For the text-containing cell, return its midpoint in [X, Y] coordinate format. 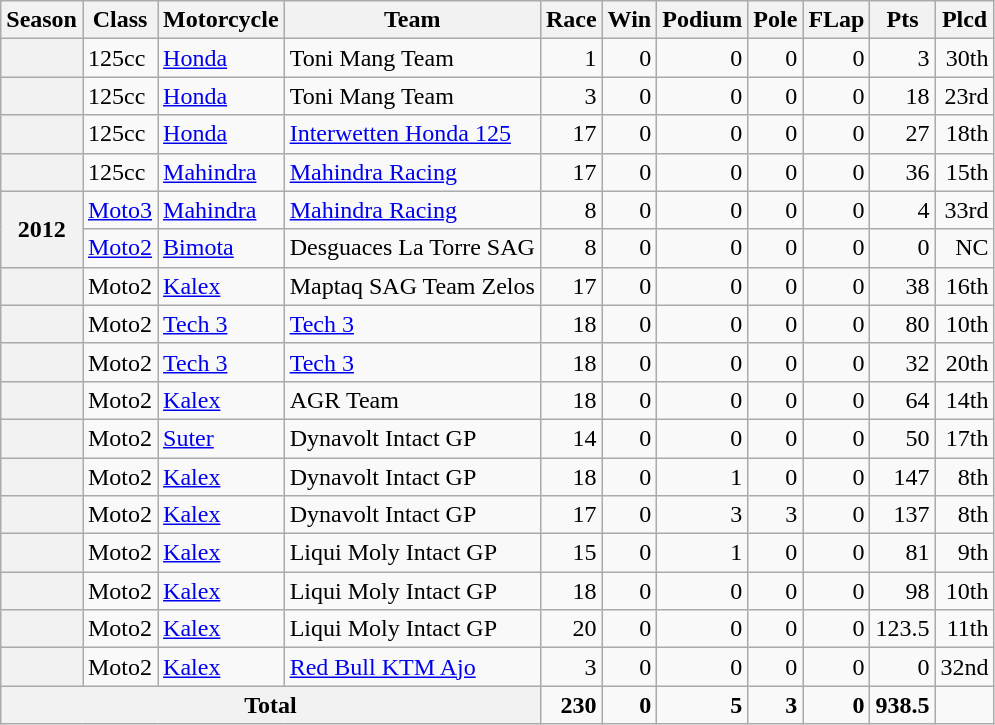
16th [964, 286]
Maptaq SAG Team Zelos [412, 286]
Desguaces La Torre SAG [412, 248]
Season [42, 20]
64 [902, 400]
81 [902, 553]
98 [902, 591]
AGR Team [412, 400]
2012 [42, 229]
Motorcycle [222, 20]
137 [902, 515]
Plcd [964, 20]
33rd [964, 210]
50 [902, 438]
938.5 [902, 705]
Bimota [222, 248]
123.5 [902, 629]
Race [571, 20]
36 [902, 172]
4 [902, 210]
Red Bull KTM Ajo [412, 667]
Total [271, 705]
80 [902, 324]
14th [964, 400]
32nd [964, 667]
Podium [702, 20]
Interwetten Honda 125 [412, 134]
15th [964, 172]
11th [964, 629]
20th [964, 362]
Class [120, 20]
32 [902, 362]
NC [964, 248]
147 [902, 477]
Pts [902, 20]
20 [571, 629]
14 [571, 438]
9th [964, 553]
Suter [222, 438]
15 [571, 553]
38 [902, 286]
23rd [964, 96]
Pole [776, 20]
Win [630, 20]
18th [964, 134]
5 [702, 705]
27 [902, 134]
Team [412, 20]
FLap [836, 20]
30th [964, 58]
Moto3 [120, 210]
17th [964, 438]
230 [571, 705]
